Output the (X, Y) coordinate of the center of the cell containing the given text.  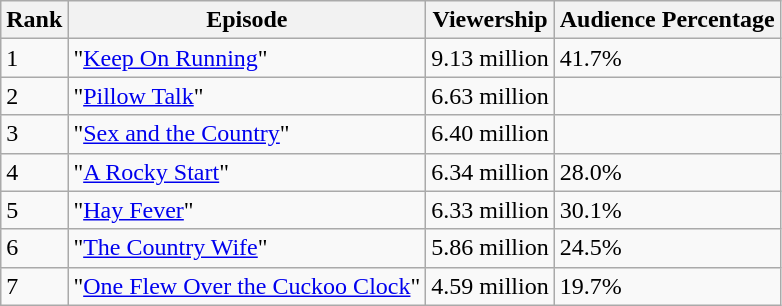
4.59 million (490, 286)
28.0% (667, 172)
Rank (34, 20)
3 (34, 134)
19.7% (667, 286)
41.7% (667, 58)
2 (34, 96)
24.5% (667, 248)
"A Rocky Start" (247, 172)
"Hay Fever" (247, 210)
6.63 million (490, 96)
4 (34, 172)
9.13 million (490, 58)
6.40 million (490, 134)
"Sex and the Country" (247, 134)
"One Flew Over the Cuckoo Clock" (247, 286)
1 (34, 58)
Audience Percentage (667, 20)
6.33 million (490, 210)
30.1% (667, 210)
6.34 million (490, 172)
5 (34, 210)
"Keep On Running" (247, 58)
6 (34, 248)
7 (34, 286)
"The Country Wife" (247, 248)
Viewership (490, 20)
5.86 million (490, 248)
"Pillow Talk" (247, 96)
Episode (247, 20)
